Search for the cell housing the specified text and yield its [X, Y] center coordinate. 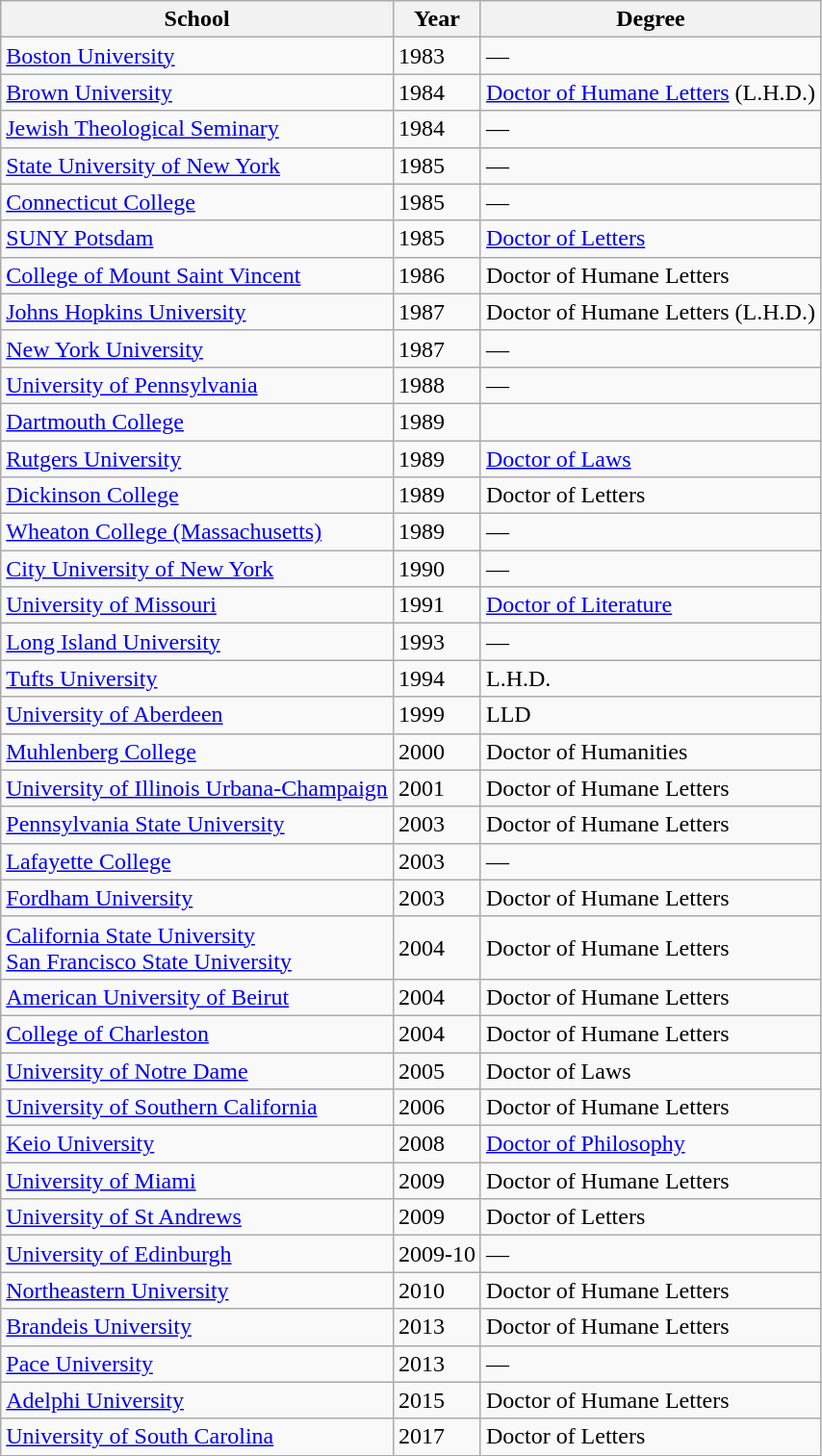
University of St Andrews [197, 1217]
Keio University [197, 1144]
L.H.D. [651, 678]
1990 [437, 569]
State University of New York [197, 166]
Northeastern University [197, 1290]
University of Pennsylvania [197, 385]
1986 [437, 275]
2000 [437, 752]
School [197, 19]
Fordham University [197, 898]
Wheaton College (Massachusetts) [197, 532]
2006 [437, 1108]
College of Mount Saint Vincent [197, 275]
Rutgers University [197, 459]
1988 [437, 385]
LLD [651, 715]
Dartmouth College [197, 421]
Brandeis University [197, 1327]
University of Southern California [197, 1108]
1999 [437, 715]
Pace University [197, 1364]
University of Missouri [197, 605]
1993 [437, 642]
SUNY Potsdam [197, 239]
Pennsylvania State University [197, 825]
1994 [437, 678]
University of Illinois Urbana-Champaign [197, 788]
American University of Beirut [197, 997]
2015 [437, 1400]
2017 [437, 1437]
University of South Carolina [197, 1437]
Muhlenberg College [197, 752]
Doctor of Philosophy [651, 1144]
Year [437, 19]
Adelphi University [197, 1400]
Dickinson College [197, 496]
2009-10 [437, 1254]
University of Aberdeen [197, 715]
California State UniversitySan Francisco State University [197, 947]
Doctor of Literature [651, 605]
Long Island University [197, 642]
Lafayette College [197, 861]
College of Charleston [197, 1034]
Jewish Theological Seminary [197, 129]
2005 [437, 1071]
1991 [437, 605]
1983 [437, 56]
Boston University [197, 56]
2010 [437, 1290]
University of Notre Dame [197, 1071]
City University of New York [197, 569]
Degree [651, 19]
Tufts University [197, 678]
Doctor of Humanities [651, 752]
2008 [437, 1144]
New York University [197, 348]
Brown University [197, 92]
2001 [437, 788]
Connecticut College [197, 202]
University of Edinburgh [197, 1254]
University of Miami [197, 1181]
Johns Hopkins University [197, 312]
